Determine the [X, Y] coordinate at the center of the cell enclosing the given text.  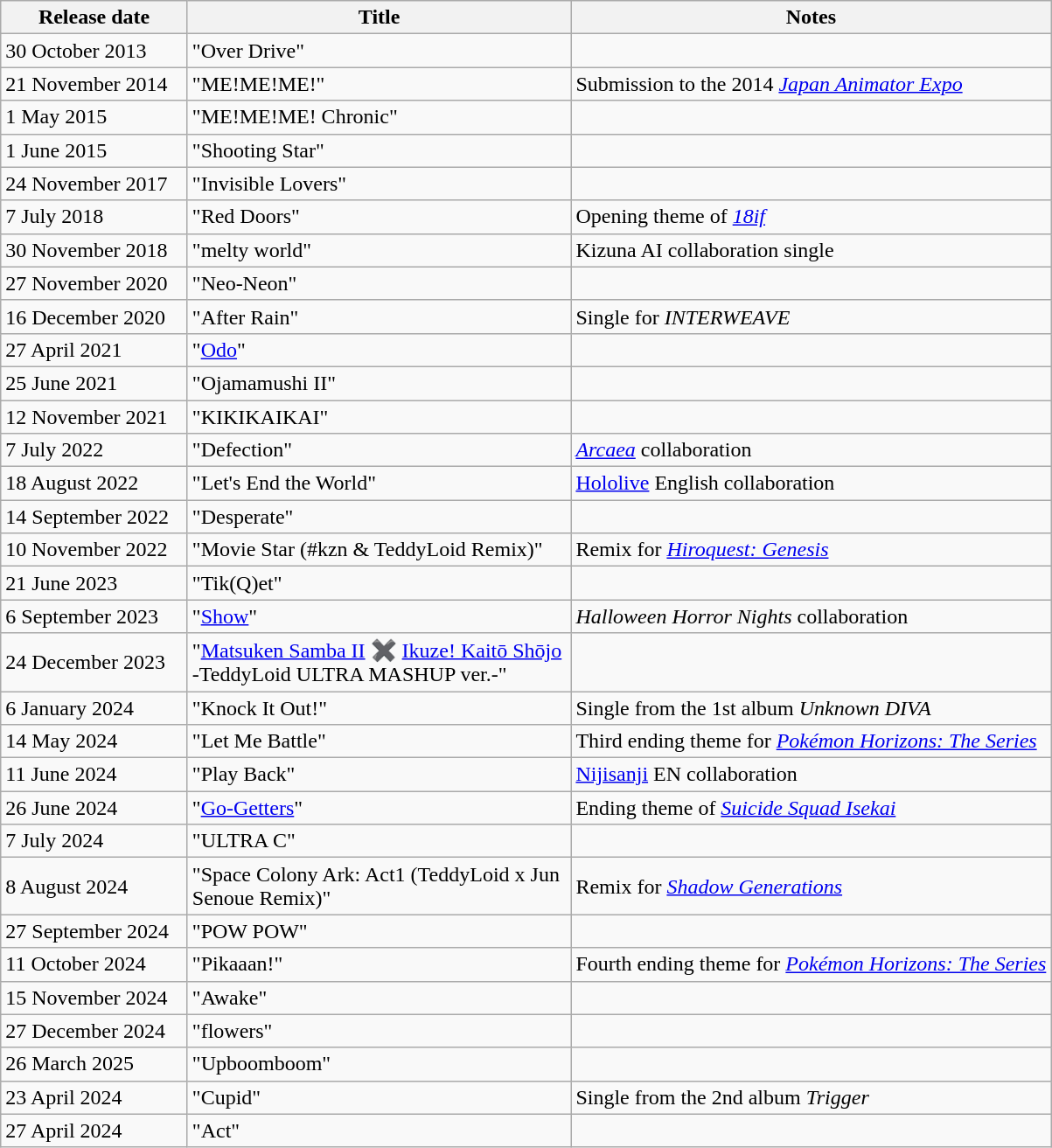
"Let Me Battle" [380, 741]
Notes [812, 17]
21 November 2014 [94, 84]
Single for INTERWEAVE [812, 317]
"Show" [380, 616]
27 September 2024 [94, 931]
"POW POW" [380, 931]
"Cupid" [380, 1097]
"Defection" [380, 450]
Ending theme of Suicide Squad Isekai [812, 808]
"KIKIKAIKAI" [380, 417]
"flowers" [380, 1031]
25 June 2021 [94, 383]
21 June 2023 [94, 583]
Submission to the 2014 Japan Animator Expo [812, 84]
"Movie Star (#kzn & TeddyLoid Remix)" [380, 550]
"Awake" [380, 998]
"Pikaaan!" [380, 964]
Third ending theme for Pokémon Horizons: The Series [812, 741]
6 January 2024 [94, 707]
"After Rain" [380, 317]
18 August 2022 [94, 484]
"Tik(Q)et" [380, 583]
26 March 2025 [94, 1064]
"Matsuken Samba II ✖️ Ikuze! Kaitō Shōjo -TeddyLoid ULTRA MASHUP ver.-" [380, 663]
12 November 2021 [94, 417]
"Odo" [380, 350]
Remix for Hiroquest: Genesis [812, 550]
27 April 2021 [94, 350]
16 December 2020 [94, 317]
"Let's End the World" [380, 484]
Arcaea collaboration [812, 450]
Kizuna AI collaboration single [812, 250]
27 November 2020 [94, 283]
Title [380, 17]
24 December 2023 [94, 663]
7 July 2024 [94, 841]
1 June 2015 [94, 150]
"Knock It Out!" [380, 707]
"melty world" [380, 250]
Single from the 1st album Unknown DIVA [812, 707]
6 September 2023 [94, 616]
Halloween Horror Nights collaboration [812, 616]
"ULTRA C" [380, 841]
14 September 2022 [94, 517]
Fourth ending theme for Pokémon Horizons: The Series [812, 964]
"ME!ME!ME!" [380, 84]
"Shooting Star" [380, 150]
"Neo-Neon" [380, 283]
"Ojamamushi II" [380, 383]
"Desperate" [380, 517]
8 August 2024 [94, 887]
Release date [94, 17]
"Play Back" [380, 775]
"Over Drive" [380, 51]
Single from the 2nd album Trigger [812, 1097]
10 November 2022 [94, 550]
1 May 2015 [94, 117]
Hololive English collaboration [812, 484]
"Red Doors" [380, 217]
27 April 2024 [94, 1131]
11 October 2024 [94, 964]
Nijisanji EN collaboration [812, 775]
"Invisible Lovers" [380, 184]
Remix for Shadow Generations [812, 887]
30 October 2013 [94, 51]
27 December 2024 [94, 1031]
"Space Colony Ark: Act1 (TeddyLoid x Jun Senoue Remix)" [380, 887]
7 July 2018 [94, 217]
7 July 2022 [94, 450]
Opening theme of 18if [812, 217]
11 June 2024 [94, 775]
30 November 2018 [94, 250]
"Upboomboom" [380, 1064]
24 November 2017 [94, 184]
26 June 2024 [94, 808]
"Act" [380, 1131]
"Go-Getters" [380, 808]
"ME!ME!ME! Chronic" [380, 117]
14 May 2024 [94, 741]
15 November 2024 [94, 998]
23 April 2024 [94, 1097]
